Locate the cell with the specified text and output its [X, Y] center coordinate. 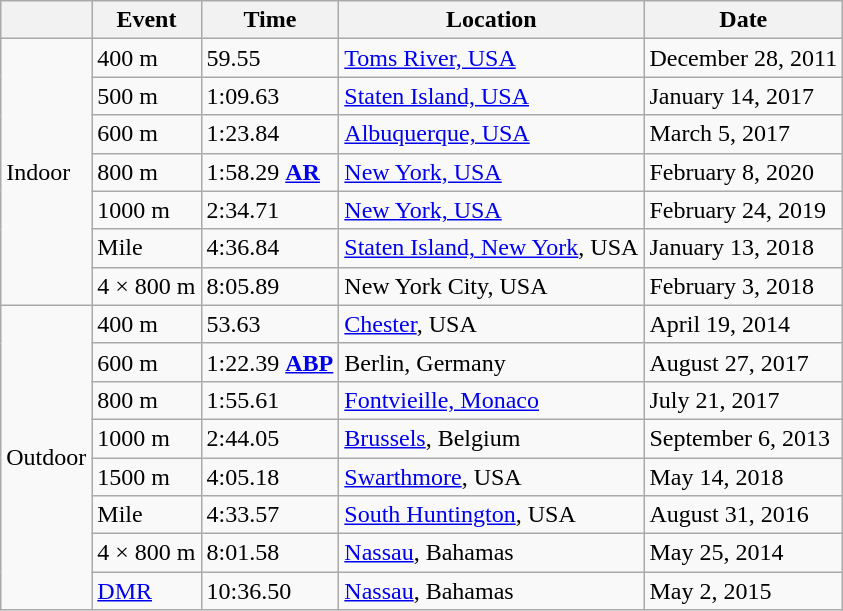
May 2, 2015 [744, 591]
Albuquerque, USA [492, 134]
New York City, USA [492, 286]
March 5, 2017 [744, 134]
2:34.71 [270, 210]
December 28, 2011 [744, 58]
53.63 [270, 324]
September 6, 2013 [744, 438]
1:09.63 [270, 96]
May 25, 2014 [744, 553]
July 21, 2017 [744, 400]
January 13, 2018 [744, 248]
1:22.39 ABP [270, 362]
1:58.29 AR [270, 172]
Brussels, Belgium [492, 438]
Chester, USA [492, 324]
February 24, 2019 [744, 210]
January 14, 2017 [744, 96]
Staten Island, New York, USA [492, 248]
Fontvieille, Monaco [492, 400]
8:05.89 [270, 286]
Date [744, 20]
1:55.61 [270, 400]
April 19, 2014 [744, 324]
4:36.84 [270, 248]
1500 m [146, 477]
August 31, 2016 [744, 515]
Swarthmore, USA [492, 477]
59.55 [270, 58]
May 14, 2018 [744, 477]
10:36.50 [270, 591]
Staten Island, USA [492, 96]
2:44.05 [270, 438]
Event [146, 20]
February 3, 2018 [744, 286]
Toms River, USA [492, 58]
South Huntington, USA [492, 515]
Time [270, 20]
Location [492, 20]
Indoor [46, 172]
Berlin, Germany [492, 362]
4:33.57 [270, 515]
DMR [146, 591]
4:05.18 [270, 477]
1:23.84 [270, 134]
500 m [146, 96]
August 27, 2017 [744, 362]
Outdoor [46, 457]
February 8, 2020 [744, 172]
8:01.58 [270, 553]
